Detect which cell encompasses the target text, then output its (x, y) center coordinate. 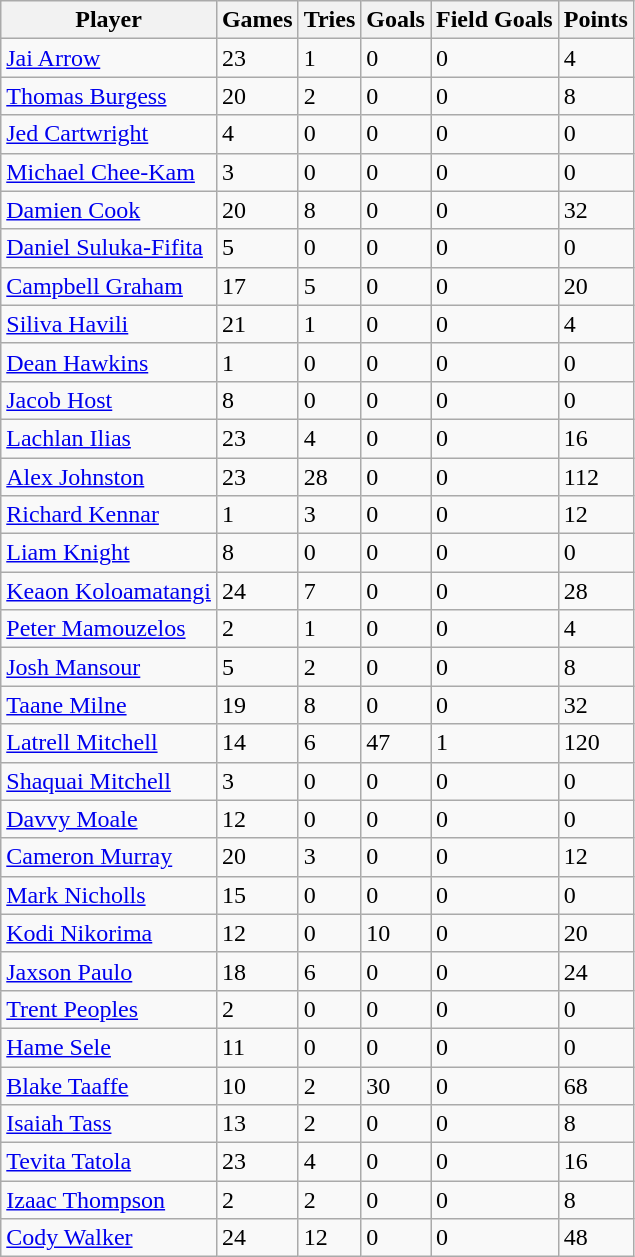
17 (257, 286)
Dean Hawkins (109, 362)
Jaxson Paulo (109, 971)
Izaac Thompson (109, 1200)
Richard Kennar (109, 515)
Daniel Suluka-Fifita (109, 248)
Thomas Burgess (109, 96)
Michael Chee-Kam (109, 172)
Cameron Murray (109, 857)
Josh Mansour (109, 667)
15 (257, 895)
Field Goals (494, 20)
Jacob Host (109, 400)
Games (257, 20)
68 (596, 1085)
Hame Sele (109, 1047)
Damien Cook (109, 210)
Siliva Havili (109, 324)
Kodi Nikorima (109, 933)
18 (257, 971)
Jai Arrow (109, 58)
Tries (330, 20)
14 (257, 743)
Shaquai Mitchell (109, 781)
112 (596, 477)
Points (596, 20)
Tevita Tatola (109, 1162)
13 (257, 1124)
21 (257, 324)
Taane Milne (109, 705)
11 (257, 1047)
Player (109, 20)
19 (257, 705)
Jed Cartwright (109, 134)
Trent Peoples (109, 1009)
Peter Mamouzelos (109, 629)
48 (596, 1238)
47 (396, 743)
Alex Johnston (109, 477)
Blake Taaffe (109, 1085)
Goals (396, 20)
30 (396, 1085)
120 (596, 743)
Liam Knight (109, 553)
7 (330, 591)
Lachlan Ilias (109, 438)
Campbell Graham (109, 286)
Isaiah Tass (109, 1124)
Keaon Koloamatangi (109, 591)
Davvy Moale (109, 819)
Latrell Mitchell (109, 743)
Mark Nicholls (109, 895)
Cody Walker (109, 1238)
